Locate the cell with the specified text and output its [x, y] center coordinate. 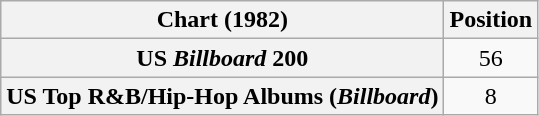
US Billboard 200 [222, 58]
56 [491, 58]
8 [491, 96]
Chart (1982) [222, 20]
US Top R&B/Hip-Hop Albums (Billboard) [222, 96]
Position [491, 20]
